Extract the (x, y) coordinate from the center of the cell holding the provided text.  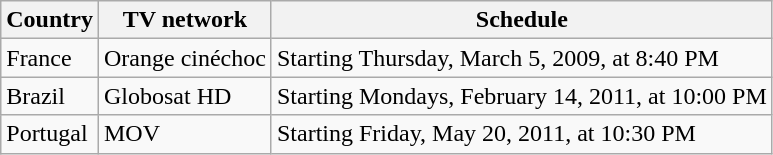
MOV (184, 134)
Starting Mondays, February 14, 2011, at 10:00 PM (522, 96)
Globosat HD (184, 96)
Orange cinéchoc (184, 58)
Starting Thursday, March 5, 2009, at 8:40 PM (522, 58)
Schedule (522, 20)
TV network (184, 20)
Starting Friday, May 20, 2011, at 10:30 PM (522, 134)
Brazil (50, 96)
Portugal (50, 134)
France (50, 58)
Country (50, 20)
